Capture the cell that displays the provided text and extract its [X, Y] central coordinate. 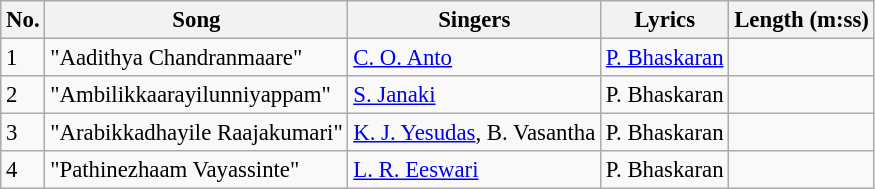
"Pathinezhaam Vayassinte" [196, 170]
No. [23, 20]
3 [23, 133]
4 [23, 170]
Song [196, 20]
Lyrics [665, 20]
K. J. Yesudas, B. Vasantha [474, 133]
Length (m:ss) [802, 20]
2 [23, 95]
Singers [474, 20]
C. O. Anto [474, 58]
S. Janaki [474, 95]
"Aadithya Chandranmaare" [196, 58]
"Arabikkadhayile Raajakumari" [196, 133]
1 [23, 58]
L. R. Eeswari [474, 170]
"Ambilikkaarayilunniyappam" [196, 95]
